Find where the given text appears and provide that cell's center as [x, y] coordinate. 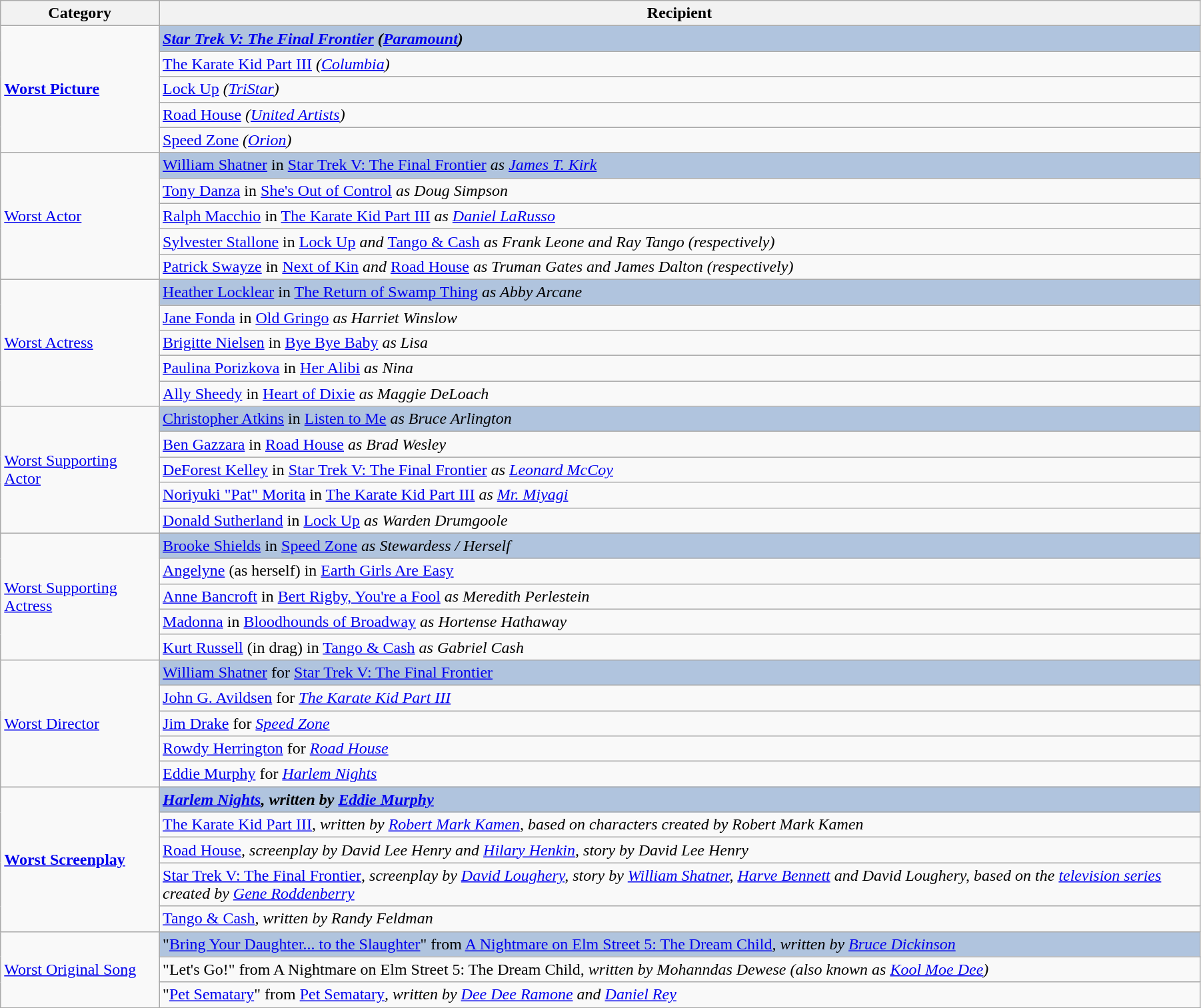
"Pet Sematary" from Pet Sematary, written by Dee Dee Ramone and Daniel Rey [680, 995]
Worst Supporting Actor [80, 470]
Tony Danza in She's Out of Control as Doug Simpson [680, 191]
Patrick Swayze in Next of Kin and Road House as Truman Gates and James Dalton (respectively) [680, 266]
Worst Director [80, 723]
Worst Actress [80, 342]
Jane Fonda in Old Gringo as Harriet Winslow [680, 318]
"Bring Your Daughter... to the Slaughter" from A Nightmare on Elm Street 5: The Dream Child, written by Bruce Dickinson [680, 944]
Eddie Murphy for Harlem Nights [680, 774]
Worst Screenplay [80, 859]
Road House (United Artists) [680, 115]
Donald Sutherland in Lock Up as Warden Drumgoole [680, 520]
William Shatner in Star Trek V: The Final Frontier as James T. Kirk [680, 165]
Lock Up (TriStar) [680, 89]
John G. Avildsen for The Karate Kid Part III [680, 698]
Sylvester Stallone in Lock Up and Tango & Cash as Frank Leone and Ray Tango (respectively) [680, 241]
Kurt Russell (in drag) in Tango & Cash as Gabriel Cash [680, 647]
"Let's Go!" from A Nightmare on Elm Street 5: The Dream Child, written by Mohanndas Dewese (also known as Kool Moe Dee) [680, 969]
Worst Picture [80, 89]
Brooke Shields in Speed Zone as Stewardess / Herself [680, 546]
Ally Sheedy in Heart of Dixie as Maggie DeLoach [680, 394]
Category [80, 13]
Road House, screenplay by David Lee Henry and Hilary Henkin, story by David Lee Henry [680, 850]
Worst Supporting Actress [80, 596]
The Karate Kid Part III (Columbia) [680, 64]
Jim Drake for Speed Zone [680, 723]
Madonna in Bloodhounds of Broadway as Hortense Hathaway [680, 622]
Angelyne (as herself) in Earth Girls Are Easy [680, 571]
Ralph Macchio in The Karate Kid Part III as Daniel LaRusso [680, 216]
Anne Bancroft in Bert Rigby, You're a Fool as Meredith Perlestein [680, 596]
Brigitte Nielsen in Bye Bye Baby as Lisa [680, 343]
Tango & Cash, written by Randy Feldman [680, 919]
William Shatner for Star Trek V: The Final Frontier [680, 672]
Worst Original Song [80, 969]
Noriyuki "Pat" Morita in The Karate Kid Part III as Mr. Miyagi [680, 495]
Rowdy Herrington for Road House [680, 749]
Harlem Nights, written by Eddie Murphy [680, 799]
Worst Actor [80, 216]
Star Trek V: The Final Frontier (Paramount) [680, 39]
The Karate Kid Part III, written by Robert Mark Kamen, based on characters created by Robert Mark Kamen [680, 825]
Ben Gazzara in Road House as Brad Wesley [680, 444]
DeForest Kelley in Star Trek V: The Final Frontier as Leonard McCoy [680, 470]
Recipient [680, 13]
Heather Locklear in The Return of Swamp Thing as Abby Arcane [680, 292]
Christopher Atkins in Listen to Me as Bruce Arlington [680, 419]
Paulina Porizkova in Her Alibi as Nina [680, 368]
Speed Zone (Orion) [680, 140]
